Locate the cell with the specified text and output its [x, y] center coordinate. 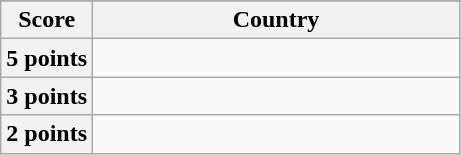
Country [276, 20]
3 points [47, 96]
5 points [47, 58]
Score [47, 20]
2 points [47, 134]
